Determine the [X, Y] coordinate at the center of the cell enclosing the given text.  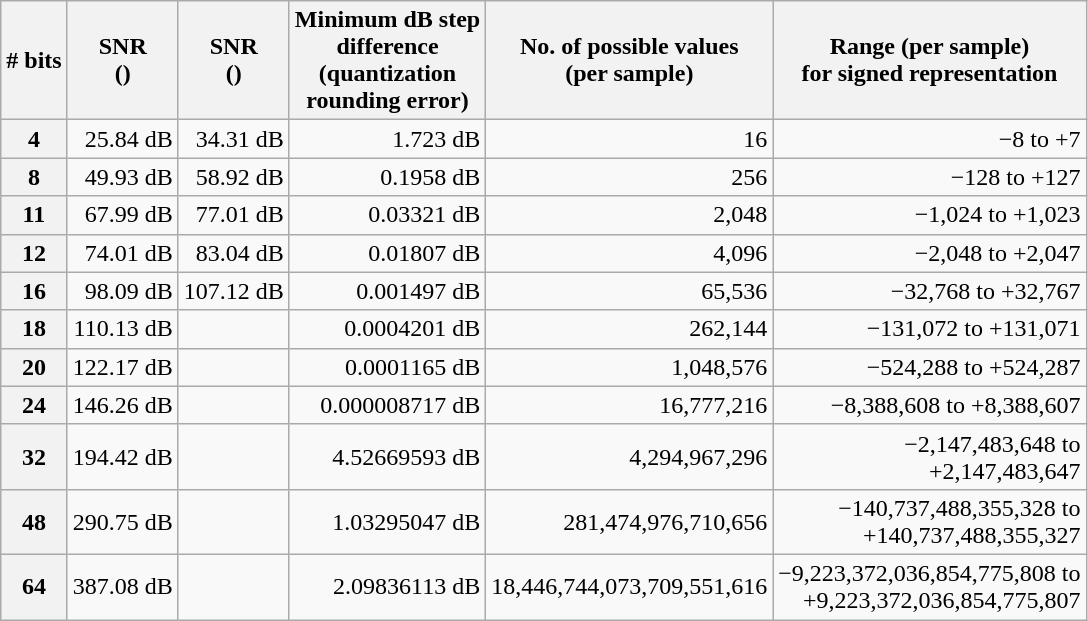
48 [34, 522]
−524,288 to +524,287 [930, 367]
1.723 dB [387, 139]
256 [630, 177]
387.08 dB [122, 586]
−2,147,483,648 to +2,147,483,647 [930, 456]
−9,223,372,036,854,775,808 to +9,223,372,036,854,775,807 [930, 586]
290.75 dB [122, 522]
4.52669593 dB [387, 456]
−8,388,608 to +8,388,607 [930, 405]
0.001497 dB [387, 291]
83.04 dB [234, 253]
0.0001165 dB [387, 367]
110.13 dB [122, 329]
−1,024 to +1,023 [930, 215]
Minimum dB step difference (quantization rounding error) [387, 60]
12 [34, 253]
18 [34, 329]
4,294,967,296 [630, 456]
20 [34, 367]
−140,737,488,355,328 to +140,737,488,355,327 [930, 522]
194.42 dB [122, 456]
Range (per sample) for signed representation [930, 60]
4 [34, 139]
281,474,976,710,656 [630, 522]
1.03295047 dB [387, 522]
25.84 dB [122, 139]
−8 to +7 [930, 139]
24 [34, 405]
65,536 [630, 291]
49.93 dB [122, 177]
# bits [34, 60]
77.01 dB [234, 215]
−128 to +127 [930, 177]
98.09 dB [122, 291]
64 [34, 586]
−32,768 to +32,767 [930, 291]
11 [34, 215]
58.92 dB [234, 177]
0.000008717 dB [387, 405]
2,048 [630, 215]
107.12 dB [234, 291]
0.0004201 dB [387, 329]
No. of possible values (per sample) [630, 60]
34.31 dB [234, 139]
0.01807 dB [387, 253]
0.1958 dB [387, 177]
122.17 dB [122, 367]
32 [34, 456]
4,096 [630, 253]
0.03321 dB [387, 215]
74.01 dB [122, 253]
67.99 dB [122, 215]
1,048,576 [630, 367]
262,144 [630, 329]
18,446,744,073,709,551,616 [630, 586]
−2,048 to +2,047 [930, 253]
−131,072 to +131,071 [930, 329]
2.09836113 dB [387, 586]
8 [34, 177]
16,777,216 [630, 405]
146.26 dB [122, 405]
